Provide the [x, y] coordinate of the cell's center where the given text is located.  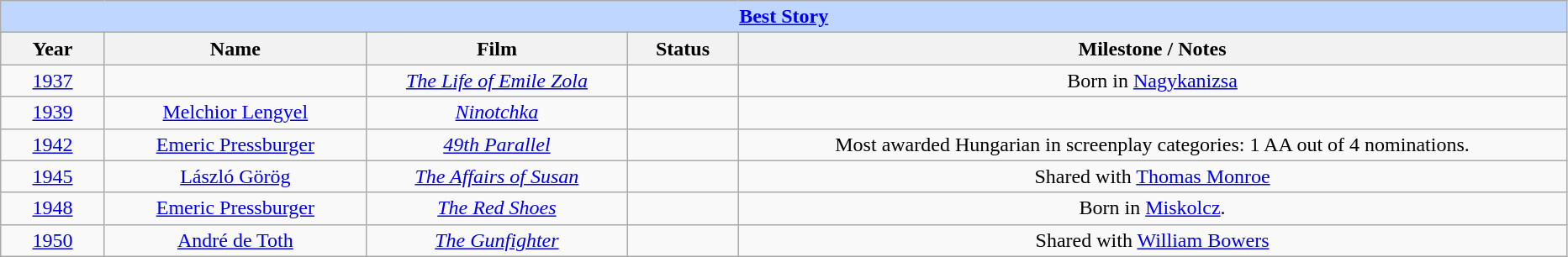
The Life of Emile Zola [496, 81]
1942 [53, 144]
1950 [53, 240]
Name [235, 49]
Film [496, 49]
André de Toth [235, 240]
1937 [53, 81]
Milestone / Notes [1153, 49]
The Gunfighter [496, 240]
1948 [53, 208]
Status [683, 49]
Born in Nagykanizsa [1153, 81]
1945 [53, 176]
Ninotchka [496, 113]
Best Story [784, 17]
1939 [53, 113]
The Red Shoes [496, 208]
Born in Miskolcz. [1153, 208]
László Görög [235, 176]
Shared with William Bowers [1153, 240]
49th Parallel [496, 144]
The Affairs of Susan [496, 176]
Year [53, 49]
Melchior Lengyel [235, 113]
Most awarded Hungarian in screenplay categories: 1 AA out of 4 nominations. [1153, 144]
Shared with Thomas Monroe [1153, 176]
